Locate the cell with the specified text and output its [X, Y] center coordinate. 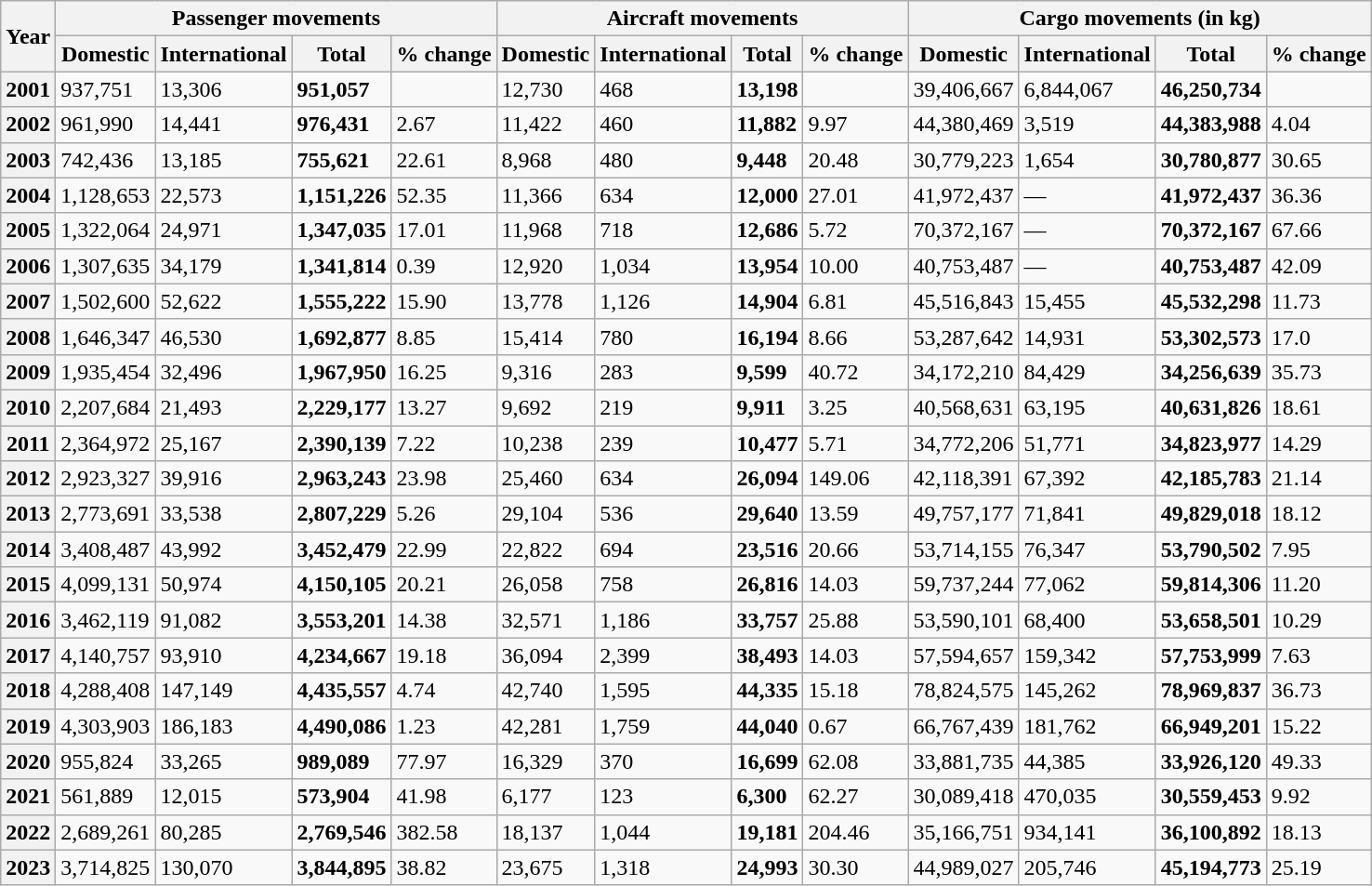
10,238 [546, 443]
15.18 [855, 691]
2,807,229 [342, 514]
14.29 [1318, 443]
30,779,223 [963, 160]
9,448 [768, 160]
2,773,691 [106, 514]
36,094 [546, 655]
22.61 [444, 160]
955,824 [106, 761]
12,920 [546, 266]
2002 [28, 125]
536 [664, 514]
40,631,826 [1210, 407]
36.36 [1318, 195]
1,322,064 [106, 231]
53,714,155 [963, 549]
976,431 [342, 125]
13.27 [444, 407]
13,954 [768, 266]
780 [664, 337]
44,380,469 [963, 125]
1,347,035 [342, 231]
36,100,892 [1210, 832]
30.65 [1318, 160]
13,778 [546, 301]
9,316 [546, 372]
26,058 [546, 585]
7.95 [1318, 549]
3,452,479 [342, 549]
Cargo movements (in kg) [1140, 19]
27.01 [855, 195]
2.67 [444, 125]
6,844,067 [1088, 89]
2021 [28, 797]
1,044 [664, 832]
44,040 [768, 726]
1,692,877 [342, 337]
14,904 [768, 301]
30,559,453 [1210, 797]
4,288,408 [106, 691]
10.00 [855, 266]
25.19 [1318, 867]
460 [664, 125]
33,881,735 [963, 761]
11,882 [768, 125]
2005 [28, 231]
46,530 [223, 337]
8,968 [546, 160]
42,281 [546, 726]
2023 [28, 867]
1,555,222 [342, 301]
18.12 [1318, 514]
10,477 [768, 443]
19.18 [444, 655]
66,949,201 [1210, 726]
16.25 [444, 372]
1,595 [664, 691]
12,000 [768, 195]
2,207,684 [106, 407]
41.98 [444, 797]
5.72 [855, 231]
91,082 [223, 620]
34,823,977 [1210, 443]
93,910 [223, 655]
2,364,972 [106, 443]
204.46 [855, 832]
370 [664, 761]
6,300 [768, 797]
22,822 [546, 549]
34,256,639 [1210, 372]
951,057 [342, 89]
53,590,101 [963, 620]
2012 [28, 479]
25.88 [855, 620]
17.0 [1318, 337]
0.39 [444, 266]
937,751 [106, 89]
11,422 [546, 125]
470,035 [1088, 797]
2,923,327 [106, 479]
1,646,347 [106, 337]
53,790,502 [1210, 549]
51,771 [1088, 443]
3,408,487 [106, 549]
80,285 [223, 832]
2015 [28, 585]
20.66 [855, 549]
468 [664, 89]
2,689,261 [106, 832]
2,399 [664, 655]
26,094 [768, 479]
1,967,950 [342, 372]
2016 [28, 620]
1,151,226 [342, 195]
52.35 [444, 195]
2009 [28, 372]
44,335 [768, 691]
2014 [28, 549]
989,089 [342, 761]
Passenger movements [276, 19]
3,519 [1088, 125]
3,553,201 [342, 620]
2,963,243 [342, 479]
21.14 [1318, 479]
62.08 [855, 761]
15.22 [1318, 726]
1,126 [664, 301]
15,455 [1088, 301]
382.58 [444, 832]
480 [664, 160]
758 [664, 585]
961,990 [106, 125]
24,993 [768, 867]
205,746 [1088, 867]
181,762 [1088, 726]
46,250,734 [1210, 89]
2013 [28, 514]
2017 [28, 655]
17.01 [444, 231]
2007 [28, 301]
36.73 [1318, 691]
45,516,843 [963, 301]
71,841 [1088, 514]
44,989,027 [963, 867]
2006 [28, 266]
718 [664, 231]
22.99 [444, 549]
4,150,105 [342, 585]
12,686 [768, 231]
50,974 [223, 585]
4,435,557 [342, 691]
145,262 [1088, 691]
15.90 [444, 301]
1,341,814 [342, 266]
84,429 [1088, 372]
77,062 [1088, 585]
11.73 [1318, 301]
33,538 [223, 514]
186,183 [223, 726]
283 [664, 372]
42,185,783 [1210, 479]
742,436 [106, 160]
2018 [28, 691]
33,757 [768, 620]
3.25 [855, 407]
4,234,667 [342, 655]
33,265 [223, 761]
2001 [28, 89]
29,640 [768, 514]
159,342 [1088, 655]
1,307,635 [106, 266]
9.92 [1318, 797]
14,931 [1088, 337]
8.66 [855, 337]
49,829,018 [1210, 514]
76,347 [1088, 549]
12,730 [546, 89]
63,195 [1088, 407]
23,675 [546, 867]
755,621 [342, 160]
8.85 [444, 337]
7.22 [444, 443]
2004 [28, 195]
2003 [28, 160]
1,318 [664, 867]
49.33 [1318, 761]
239 [664, 443]
1,759 [664, 726]
13.59 [855, 514]
39,916 [223, 479]
45,532,298 [1210, 301]
77.97 [444, 761]
67,392 [1088, 479]
30,780,877 [1210, 160]
44,383,988 [1210, 125]
2,390,139 [342, 443]
33,926,120 [1210, 761]
2,769,546 [342, 832]
38.82 [444, 867]
43,992 [223, 549]
57,753,999 [1210, 655]
34,772,206 [963, 443]
78,824,575 [963, 691]
19,181 [768, 832]
53,287,642 [963, 337]
6.81 [855, 301]
4,099,131 [106, 585]
10.29 [1318, 620]
67.66 [1318, 231]
53,658,501 [1210, 620]
20.48 [855, 160]
66,767,439 [963, 726]
59,737,244 [963, 585]
2,229,177 [342, 407]
9.97 [855, 125]
4.04 [1318, 125]
18,137 [546, 832]
5.71 [855, 443]
44,385 [1088, 761]
11,968 [546, 231]
52,622 [223, 301]
18.13 [1318, 832]
3,714,825 [106, 867]
34,172,210 [963, 372]
35,166,751 [963, 832]
42,118,391 [963, 479]
3,462,119 [106, 620]
25,460 [546, 479]
4.74 [444, 691]
42.09 [1318, 266]
9,911 [768, 407]
13,198 [768, 89]
4,303,903 [106, 726]
16,194 [768, 337]
2020 [28, 761]
1.23 [444, 726]
40.72 [855, 372]
4,490,086 [342, 726]
20.21 [444, 585]
68,400 [1088, 620]
15,414 [546, 337]
23.98 [444, 479]
40,568,631 [963, 407]
2019 [28, 726]
1,128,653 [106, 195]
22,573 [223, 195]
26,816 [768, 585]
14.38 [444, 620]
130,070 [223, 867]
9,692 [546, 407]
32,571 [546, 620]
11,366 [546, 195]
11.20 [1318, 585]
30.30 [855, 867]
45,194,773 [1210, 867]
78,969,837 [1210, 691]
13,306 [223, 89]
219 [664, 407]
34,179 [223, 266]
13,185 [223, 160]
30,089,418 [963, 797]
12,015 [223, 797]
147,149 [223, 691]
2011 [28, 443]
2010 [28, 407]
14,441 [223, 125]
29,104 [546, 514]
Year [28, 36]
5.26 [444, 514]
4,140,757 [106, 655]
23,516 [768, 549]
1,502,600 [106, 301]
9,599 [768, 372]
38,493 [768, 655]
694 [664, 549]
18.61 [1318, 407]
0.67 [855, 726]
6,177 [546, 797]
16,699 [768, 761]
59,814,306 [1210, 585]
1,654 [1088, 160]
123 [664, 797]
149.06 [855, 479]
32,496 [223, 372]
21,493 [223, 407]
57,594,657 [963, 655]
2008 [28, 337]
62.27 [855, 797]
1,935,454 [106, 372]
7.63 [1318, 655]
53,302,573 [1210, 337]
25,167 [223, 443]
39,406,667 [963, 89]
Aircraft movements [703, 19]
3,844,895 [342, 867]
16,329 [546, 761]
1,034 [664, 266]
573,904 [342, 797]
1,186 [664, 620]
2022 [28, 832]
42,740 [546, 691]
49,757,177 [963, 514]
24,971 [223, 231]
561,889 [106, 797]
35.73 [1318, 372]
934,141 [1088, 832]
